Return (x, y) of the center of cell containing provided text 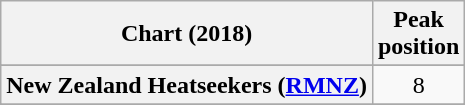
8 (418, 85)
Chart (2018) (187, 34)
New Zealand Heatseekers (RMNZ) (187, 85)
Peakposition (418, 34)
